Return the [x, y] coordinate for the center point of the cell that contains the specified text.  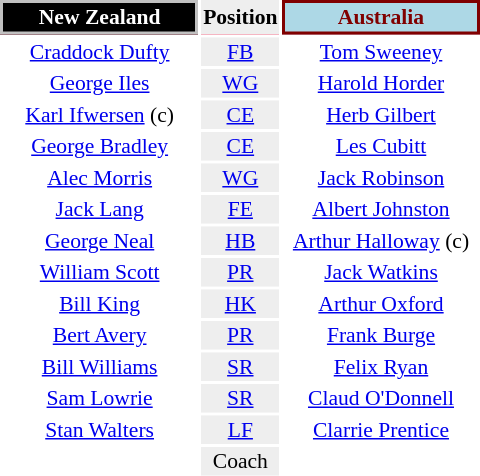
Jack Robinson [381, 178]
Felix Ryan [381, 366]
Arthur Halloway (c) [381, 240]
Claud O'Donnell [381, 398]
Les Cubitt [381, 146]
Frank Burge [381, 335]
FE [240, 209]
HK [240, 304]
Alec Morris [100, 178]
Stan Walters [100, 430]
New Zealand [100, 17]
Harold Horder [381, 83]
George Iles [100, 83]
Bill Williams [100, 366]
Clarrie Prentice [381, 430]
Bill King [100, 304]
Herb Gilbert [381, 114]
Australia [381, 17]
Arthur Oxford [381, 304]
Karl Ifwersen (c) [100, 114]
George Bradley [100, 146]
Bert Avery [100, 335]
George Neal [100, 240]
Craddock Dufty [100, 52]
Jack Watkins [381, 272]
Tom Sweeney [381, 52]
Jack Lang [100, 209]
Position [240, 17]
Sam Lowrie [100, 398]
William Scott [100, 272]
FB [240, 52]
LF [240, 430]
Albert Johnston [381, 209]
Coach [240, 461]
HB [240, 240]
